Identify which cell holds the provided text, then report its [X, Y] central coordinate. 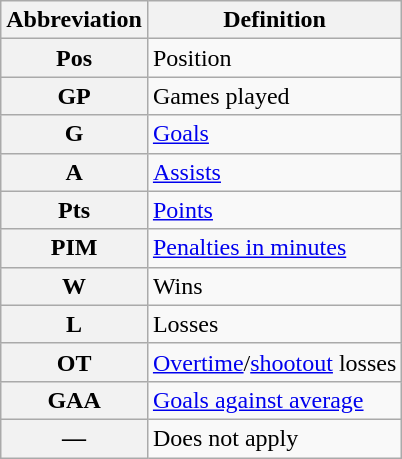
Pos [74, 58]
G [74, 134]
GAA [74, 400]
Assists [274, 172]
Definition [274, 20]
Wins [274, 286]
GP [74, 96]
OT [74, 362]
A [74, 172]
Losses [274, 324]
Penalties in minutes [274, 248]
Pts [74, 210]
Goals against average [274, 400]
Games played [274, 96]
Abbreviation [74, 20]
Points [274, 210]
Position [274, 58]
Goals [274, 134]
— [74, 438]
W [74, 286]
Does not apply [274, 438]
L [74, 324]
Overtime/shootout losses [274, 362]
PIM [74, 248]
